Return [x, y] of the center of cell containing provided text 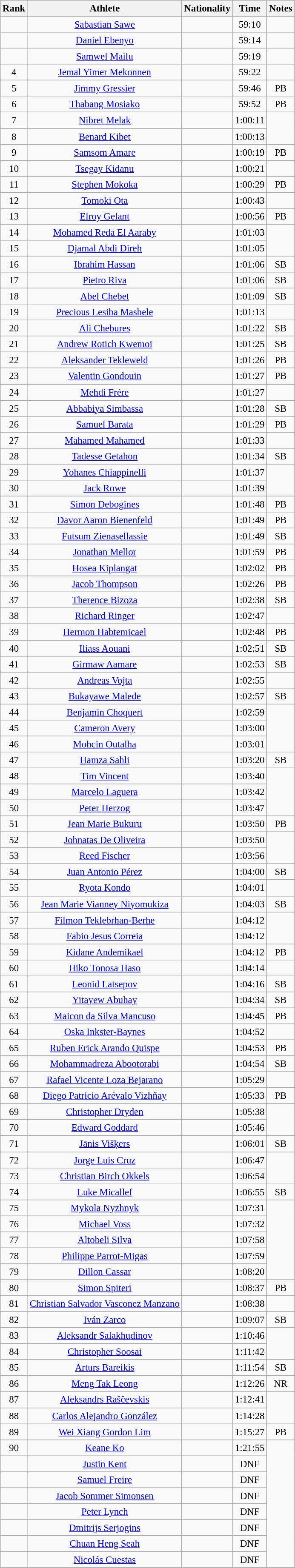
Leonid Latsepov [105, 984]
86 [14, 1384]
1:08:20 [250, 1272]
1:00:19 [250, 152]
1:04:16 [250, 984]
76 [14, 1224]
83 [14, 1336]
Jacob Thompson [105, 584]
20 [14, 328]
Mohammadreza Abootorabi [105, 1064]
75 [14, 1208]
Edward Goddard [105, 1128]
Marcelo Laguera [105, 792]
59:10 [250, 25]
Jorge Luis Cruz [105, 1160]
1:04:03 [250, 904]
59:22 [250, 72]
Pietro Riva [105, 280]
Athlete [105, 9]
59 [14, 952]
80 [14, 1288]
1:01:34 [250, 456]
1:01:59 [250, 552]
60 [14, 968]
Christian Salvador Vasconez Manzano [105, 1304]
45 [14, 728]
57 [14, 920]
89 [14, 1432]
1:02:47 [250, 616]
Girmaw Aamare [105, 664]
Bukayawe Malede [105, 696]
1:21:55 [250, 1448]
1:01:37 [250, 472]
Abel Chebet [105, 296]
Dmitrijs Serjogins [105, 1528]
59:19 [250, 57]
49 [14, 792]
Andrew Rotich Kwemoi [105, 344]
1:03:20 [250, 760]
Tsegay Kidanu [105, 168]
73 [14, 1176]
74 [14, 1192]
65 [14, 1048]
Iván Zarco [105, 1320]
82 [14, 1320]
1:07:59 [250, 1256]
19 [14, 312]
1:08:38 [250, 1304]
Valentin Gondouin [105, 376]
Jimmy Gressier [105, 88]
Rank [14, 9]
1:04:52 [250, 1032]
67 [14, 1080]
24 [14, 392]
34 [14, 552]
1:03:47 [250, 808]
Fabio Jesus Correia [105, 936]
Benard Kibet [105, 137]
53 [14, 856]
1:01:33 [250, 440]
35 [14, 568]
Samsom Amare [105, 152]
1:04:54 [250, 1064]
Jonathan Mellor [105, 552]
Filmon Teklebrhan-Berhe [105, 920]
85 [14, 1368]
1:01:28 [250, 408]
Jack Rowe [105, 488]
Nibret Melak [105, 120]
22 [14, 360]
Abbabiya Simbassa [105, 408]
Hamza Sahli [105, 760]
Djamal Abdi Direh [105, 248]
Dillon Cassar [105, 1272]
Kidane Andemikael [105, 952]
69 [14, 1112]
1:02:48 [250, 632]
1:01:09 [250, 296]
Cameron Avery [105, 728]
1:05:46 [250, 1128]
9 [14, 152]
1:00:11 [250, 120]
Benjamin Choquert [105, 712]
Altobeli Silva [105, 1240]
1:06:54 [250, 1176]
Precious Lesiba Mashele [105, 312]
59:46 [250, 88]
70 [14, 1128]
Jemal Yimer Mekonnen [105, 72]
1:04:00 [250, 872]
1:12:26 [250, 1384]
32 [14, 520]
Aleksander Tekleweld [105, 360]
8 [14, 137]
1:02:53 [250, 664]
Tomoki Ota [105, 200]
Notes [281, 9]
1:06:47 [250, 1160]
1:04:34 [250, 1000]
29 [14, 472]
1:00:29 [250, 184]
88 [14, 1416]
66 [14, 1064]
14 [14, 232]
81 [14, 1304]
Chuan Heng Seah [105, 1544]
1:01:05 [250, 248]
5 [14, 88]
37 [14, 600]
Samwel Mailu [105, 57]
63 [14, 1016]
54 [14, 872]
Yitayew Abuhay [105, 1000]
6 [14, 104]
Maicon da Silva Mancuso [105, 1016]
1:10:46 [250, 1336]
Philippe Parrot-Migas [105, 1256]
10 [14, 168]
Hosea Kiplangat [105, 568]
16 [14, 264]
41 [14, 664]
78 [14, 1256]
1:00:43 [250, 200]
1:02:57 [250, 696]
25 [14, 408]
Meng Tak Leong [105, 1384]
1:12:41 [250, 1400]
59:14 [250, 40]
1:05:38 [250, 1112]
1:01:39 [250, 488]
Carlos Alejandro González [105, 1416]
Futsum Zienasellassie [105, 536]
Thabang Mosiako [105, 104]
26 [14, 424]
Tadesse Getahon [105, 456]
Simon Debogines [105, 504]
55 [14, 888]
51 [14, 824]
44 [14, 712]
1:01:25 [250, 344]
48 [14, 776]
1:02:38 [250, 600]
58 [14, 936]
1:02:02 [250, 568]
62 [14, 1000]
Aleksandrs Raščevskis [105, 1400]
59:52 [250, 104]
1:07:32 [250, 1224]
Peter Lynch [105, 1512]
1:01:03 [250, 232]
68 [14, 1096]
46 [14, 744]
36 [14, 584]
Diego Patricio Arévalo Vizhñay [105, 1096]
Luke Micallef [105, 1192]
Sabastian Sawe [105, 25]
1:11:42 [250, 1352]
1:05:33 [250, 1096]
87 [14, 1400]
Rafael Vicente Loza Bejarano [105, 1080]
27 [14, 440]
Jean Marie Bukuru [105, 824]
77 [14, 1240]
1:04:53 [250, 1048]
33 [14, 536]
1:00:56 [250, 217]
NR [281, 1384]
Christian Birch Okkels [105, 1176]
1:00:13 [250, 137]
1:05:29 [250, 1080]
21 [14, 344]
1:02:59 [250, 712]
40 [14, 648]
Samuel Barata [105, 424]
Samuel Freire [105, 1480]
Mykola Nyzhnyk [105, 1208]
1:15:27 [250, 1432]
Yohanes Chiappinelli [105, 472]
1:07:31 [250, 1208]
1:08:37 [250, 1288]
Oska Inkster-Baynes [105, 1032]
Peter Herzog [105, 808]
Therence Bizoza [105, 600]
15 [14, 248]
23 [14, 376]
Aleksandr Salakhudinov [105, 1336]
Christopher Dryden [105, 1112]
1:01:26 [250, 360]
1:11:54 [250, 1368]
50 [14, 808]
1:04:45 [250, 1016]
Ruben Erick Arando Quispe [105, 1048]
17 [14, 280]
1:02:55 [250, 680]
38 [14, 616]
1:03:56 [250, 856]
1:06:01 [250, 1144]
31 [14, 504]
Christopher Soosai [105, 1352]
Johnatas De Oliveira [105, 840]
13 [14, 217]
Hiko Tonosa Haso [105, 968]
11 [14, 184]
71 [14, 1144]
Ibrahim Hassan [105, 264]
7 [14, 120]
1:02:26 [250, 584]
Davor Aaron Bienenfeld [105, 520]
1:03:42 [250, 792]
Michael Voss [105, 1224]
Reed Fischer [105, 856]
Nationality [207, 9]
4 [14, 72]
Simon Spiteri [105, 1288]
1:06:55 [250, 1192]
Jacob Sommer Simonsen [105, 1496]
1:14:28 [250, 1416]
1:07:58 [250, 1240]
Stephen Mokoka [105, 184]
1:01:29 [250, 424]
Andreas Vojta [105, 680]
72 [14, 1160]
1:09:07 [250, 1320]
30 [14, 488]
Jean Marie Vianney Niyomukiza [105, 904]
90 [14, 1448]
1:04:01 [250, 888]
28 [14, 456]
Elroy Gelant [105, 217]
Mohcin Outalha [105, 744]
Iliass Aouani [105, 648]
79 [14, 1272]
Jānis Višķers [105, 1144]
61 [14, 984]
1:03:40 [250, 776]
Nicolás Cuestas [105, 1560]
1:04:14 [250, 968]
56 [14, 904]
1:03:01 [250, 744]
1:01:22 [250, 328]
43 [14, 696]
64 [14, 1032]
18 [14, 296]
47 [14, 760]
42 [14, 680]
12 [14, 200]
Richard Ringer [105, 616]
Wei Xiang Gordon Lim [105, 1432]
Ryota Kondo [105, 888]
Mahamed Mahamed [105, 440]
39 [14, 632]
Mehdi Frére [105, 392]
Mohamed Reda El Aaraby [105, 232]
1:00:21 [250, 168]
Daniel Ebenyo [105, 40]
1:02:51 [250, 648]
1:03:00 [250, 728]
Ali Chebures [105, 328]
Justin Kent [105, 1464]
Keane Ko [105, 1448]
Tim Vincent [105, 776]
Juan Antonio Pérez [105, 872]
52 [14, 840]
Hermon Habtemicael [105, 632]
Time [250, 9]
1:01:13 [250, 312]
Arturs Bareikis [105, 1368]
1:01:48 [250, 504]
84 [14, 1352]
